Pinpoint the cell where the given text exists, returning its [X, Y] midpoint coordinate. 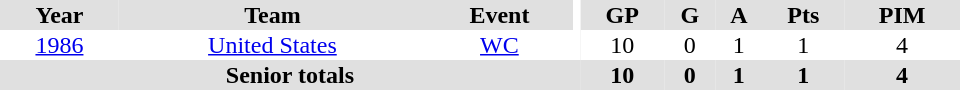
G [690, 15]
Pts [804, 15]
Team [272, 15]
A [738, 15]
United States [272, 45]
GP [622, 15]
Year [60, 15]
Senior totals [290, 75]
PIM [902, 15]
WC [500, 45]
Event [500, 15]
1986 [60, 45]
